Capture the cell that displays the provided text and extract its [X, Y] central coordinate. 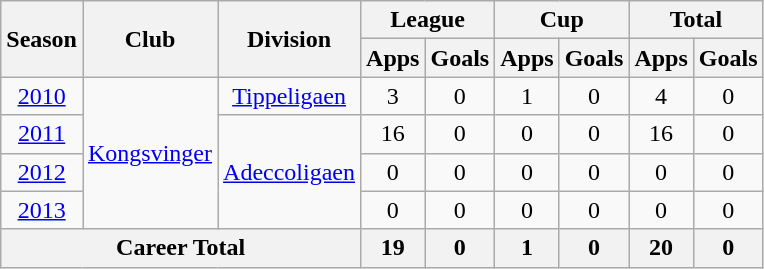
League [428, 20]
Career Total [181, 248]
Total [696, 20]
Tippeligaen [290, 96]
Club [150, 39]
Division [290, 39]
4 [661, 96]
2012 [42, 172]
2011 [42, 134]
Kongsvinger [150, 153]
19 [393, 248]
2013 [42, 210]
3 [393, 96]
20 [661, 248]
Cup [562, 20]
Adeccoligaen [290, 172]
Season [42, 39]
2010 [42, 96]
